Extract the (x, y) coordinate from the center of the cell holding the provided text.  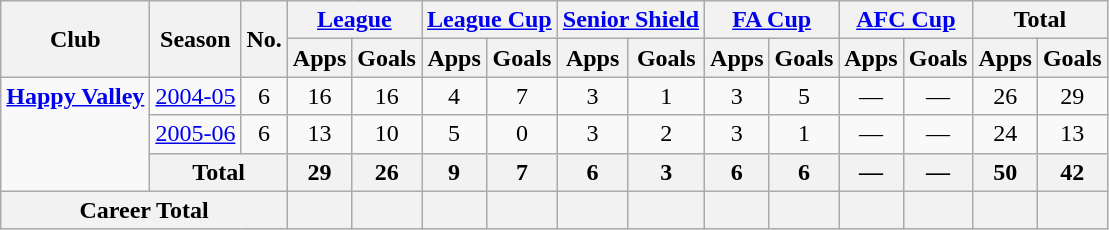
League Cup (490, 20)
League (354, 20)
42 (1072, 172)
Happy Valley (76, 134)
0 (522, 134)
Career Total (144, 210)
2005-06 (196, 134)
Senior Shield (630, 20)
FA Cup (772, 20)
AFC Cup (906, 20)
9 (454, 172)
2004-05 (196, 96)
Club (76, 39)
2 (666, 134)
50 (1005, 172)
4 (454, 96)
10 (387, 134)
No. (264, 39)
24 (1005, 134)
Season (196, 39)
